Extract the (X, Y) coordinate from the center of the cell holding the provided text.  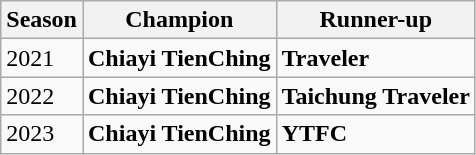
2022 (42, 96)
Runner-up (376, 20)
Taichung Traveler (376, 96)
Traveler (376, 58)
Season (42, 20)
2021 (42, 58)
2023 (42, 134)
Champion (179, 20)
YTFC (376, 134)
